Output the [x, y] coordinate of the center of the cell containing the given text.  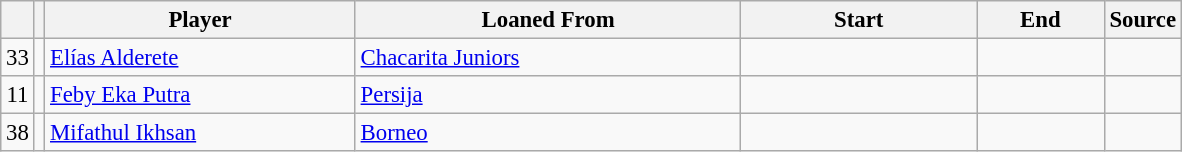
Loaned From [548, 20]
Feby Eka Putra [200, 95]
38 [18, 133]
Mifathul Ikhsan [200, 133]
Elías Alderete [200, 58]
Chacarita Juniors [548, 58]
Start [859, 20]
Player [200, 20]
Persija [548, 95]
33 [18, 58]
Source [1142, 20]
11 [18, 95]
End [1040, 20]
Borneo [548, 133]
